Detect which cell encompasses the target text, then output its [X, Y] center coordinate. 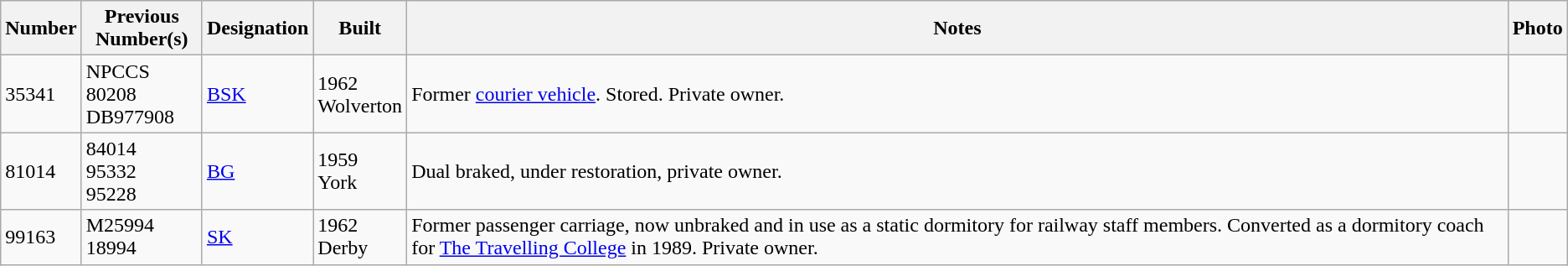
1962Wolverton [360, 94]
840149533295228 [142, 171]
Dual braked, under restoration, private owner. [958, 171]
PreviousNumber(s) [142, 29]
Built [360, 29]
81014 [41, 171]
SK [257, 237]
1962Derby [360, 237]
Notes [958, 29]
1959York [360, 171]
NPCCS 80208DB977908 [142, 94]
BG [257, 171]
Designation [257, 29]
M2599418994 [142, 237]
99163 [41, 237]
Photo [1538, 29]
35341 [41, 94]
Number [41, 29]
Former courier vehicle. Stored. Private owner. [958, 94]
BSK [257, 94]
